Provide the [X, Y] coordinate of the cell's center where the given text is located.  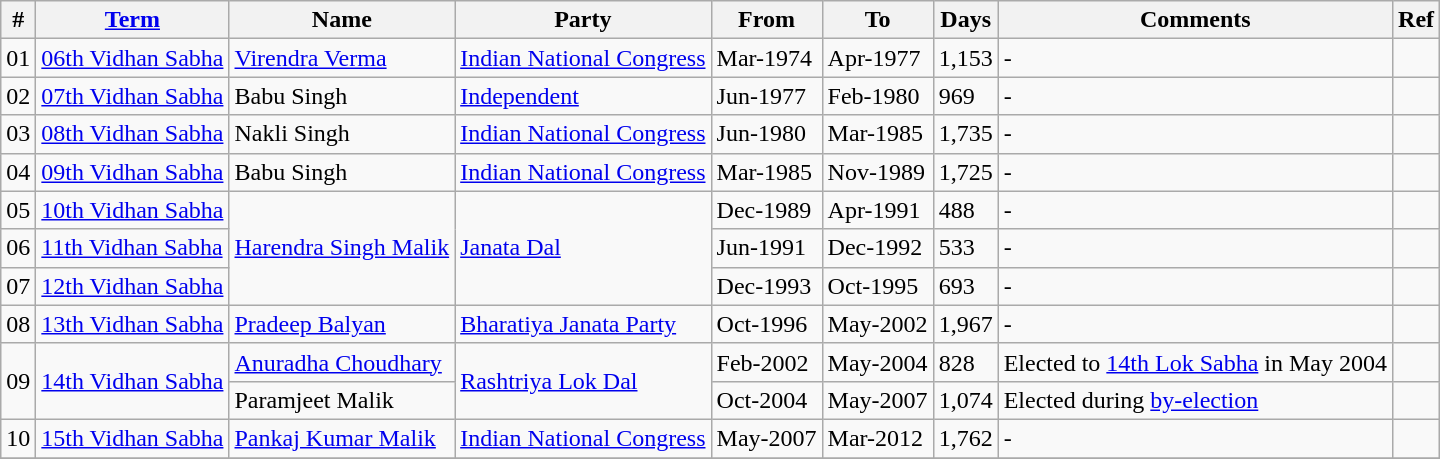
13th Vidhan Sabha [132, 324]
533 [966, 248]
12th Vidhan Sabha [132, 286]
From [766, 20]
Term [132, 20]
Elected during by-election [1195, 400]
Nakli Singh [342, 134]
Oct-1995 [878, 286]
Oct-2004 [766, 400]
Pankaj Kumar Malik [342, 438]
06 [18, 248]
Anuradha Choudhary [342, 362]
Bharatiya Janata Party [583, 324]
Apr-1991 [878, 210]
08 [18, 324]
Oct-1996 [766, 324]
Apr-1977 [878, 58]
05 [18, 210]
Mar-2012 [878, 438]
07 [18, 286]
1,153 [966, 58]
969 [966, 96]
Days [966, 20]
11th Vidhan Sabha [132, 248]
10th Vidhan Sabha [132, 210]
1,725 [966, 172]
Pradeep Balyan [342, 324]
828 [966, 362]
Feb-1980 [878, 96]
09th Vidhan Sabha [132, 172]
02 [18, 96]
Ref [1416, 20]
Comments [1195, 20]
04 [18, 172]
Independent [583, 96]
01 [18, 58]
Rashtriya Lok Dal [583, 381]
1,967 [966, 324]
15th Vidhan Sabha [132, 438]
Janata Dal [583, 248]
Dec-1989 [766, 210]
Jun-1980 [766, 134]
Virendra Verma [342, 58]
1,762 [966, 438]
03 [18, 134]
To [878, 20]
Name [342, 20]
Jun-1977 [766, 96]
08th Vidhan Sabha [132, 134]
Feb-2002 [766, 362]
Jun-1991 [766, 248]
May-2002 [878, 324]
May-2004 [878, 362]
1,074 [966, 400]
Paramjeet Malik [342, 400]
Party [583, 20]
# [18, 20]
06th Vidhan Sabha [132, 58]
1,735 [966, 134]
10 [18, 438]
09 [18, 381]
07th Vidhan Sabha [132, 96]
Dec-1993 [766, 286]
Nov-1989 [878, 172]
Elected to 14th Lok Sabha in May 2004 [1195, 362]
488 [966, 210]
Mar-1974 [766, 58]
14th Vidhan Sabha [132, 381]
Dec-1992 [878, 248]
Harendra Singh Malik [342, 248]
693 [966, 286]
